Provide the (X, Y) coordinate of the cell's center where the given text is located.  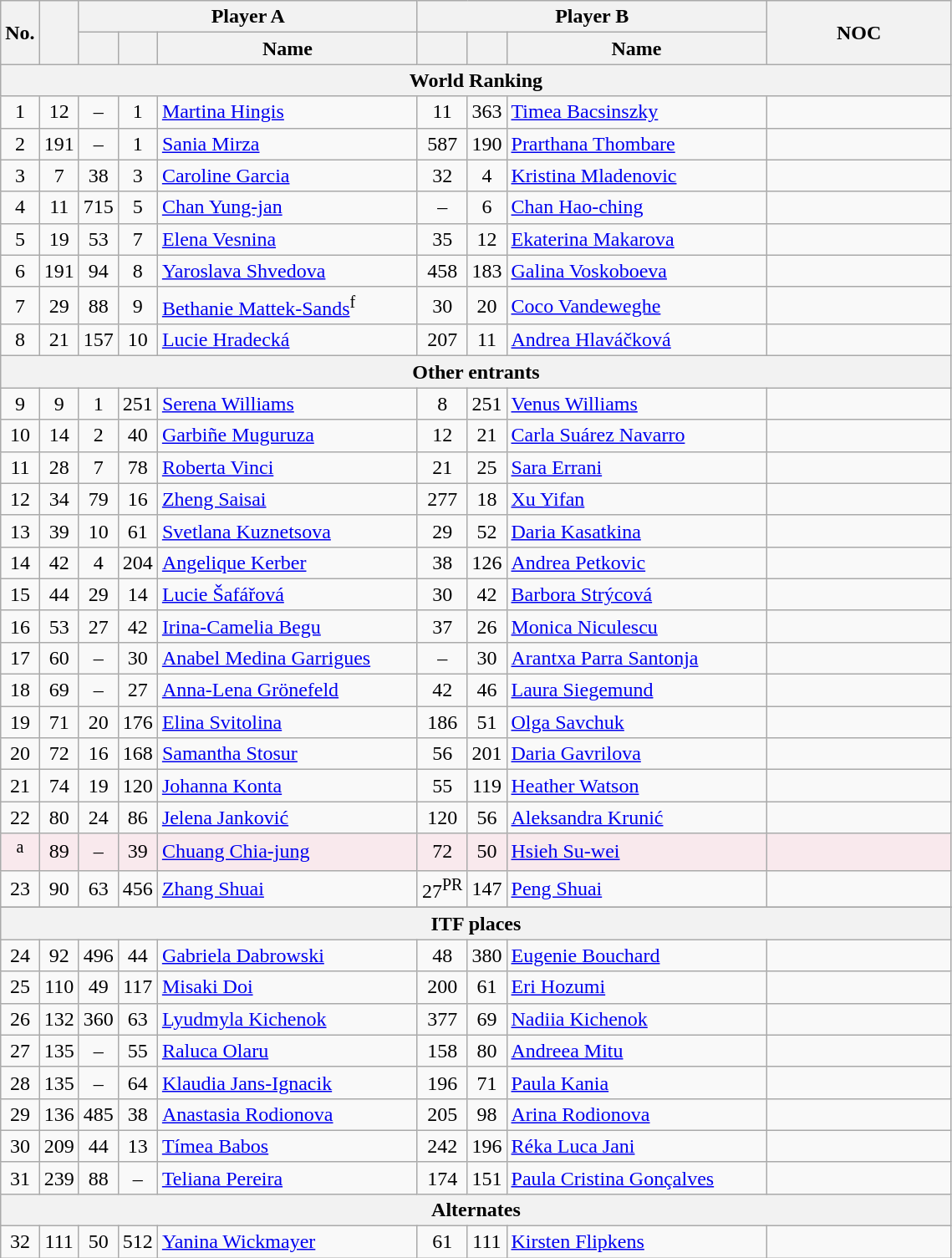
242 (442, 1146)
Eugenie Bouchard (637, 955)
17 (20, 658)
201 (486, 754)
190 (486, 144)
60 (59, 658)
Réka Luca Jani (637, 1146)
Alternates (476, 1210)
Garbiñe Muguruza (288, 435)
Gabriela Dabrowski (288, 955)
207 (442, 340)
Paula Cristina Gonçalves (637, 1178)
92 (59, 955)
Martina Hingis (288, 112)
Samantha Stosur (288, 754)
Jelena Janković (288, 817)
Teliana Pereira (288, 1178)
Chan Yung-jan (288, 207)
Elina Svitolina (288, 722)
49 (99, 987)
Misaki Doi (288, 987)
Daria Gavrilova (637, 754)
Andrea Petkovic (637, 563)
35 (442, 239)
117 (137, 987)
458 (442, 271)
456 (137, 889)
Angelique Kerber (288, 563)
183 (486, 271)
174 (442, 1178)
Yanina Wickmayer (288, 1242)
World Ranking (476, 80)
48 (442, 955)
Hsieh Su-wei (637, 853)
Player B (592, 17)
147 (486, 889)
Xu Yifan (637, 499)
Sara Errani (637, 467)
Laura Siegemund (637, 690)
Irina-Camelia Begu (288, 626)
Anabel Medina Garrigues (288, 658)
Lucie Šafářová (288, 594)
380 (486, 955)
126 (486, 563)
ITF places (476, 924)
Prarthana Thombare (637, 144)
94 (99, 271)
No. (20, 33)
Andrea Hlaváčková (637, 340)
277 (442, 499)
40 (137, 435)
Heather Watson (637, 786)
Svetlana Kuznetsova (288, 531)
496 (99, 955)
Chuang Chia-jung (288, 853)
Daria Kasatkina (637, 531)
Zhang Shuai (288, 889)
23 (20, 889)
Kirsten Flipkens (637, 1242)
110 (59, 987)
360 (99, 1019)
Lucie Hradecká (288, 340)
51 (486, 722)
Anastasia Rodionova (288, 1114)
98 (486, 1114)
Chan Hao-ching (637, 207)
90 (59, 889)
34 (59, 499)
86 (137, 817)
Eri Hozumi (637, 987)
31 (20, 1178)
Venus Williams (637, 404)
377 (442, 1019)
Nadiia Kichenok (637, 1019)
Anna-Lena Grönefeld (288, 690)
Arantxa Parra Santonja (637, 658)
176 (137, 722)
209 (59, 1146)
15 (20, 594)
Zheng Saisai (288, 499)
Tímea Babos (288, 1146)
Raluca Olaru (288, 1051)
Timea Bacsinszky (637, 112)
Monica Niculescu (637, 626)
204 (137, 563)
79 (99, 499)
Elena Vesnina (288, 239)
Bethanie Mattek-Sandsf (288, 306)
Yaroslava Shvedova (288, 271)
Andreea Mitu (637, 1051)
Roberta Vinci (288, 467)
22 (20, 817)
715 (99, 207)
Barbora Strýcová (637, 594)
157 (99, 340)
168 (137, 754)
Johanna Konta (288, 786)
485 (99, 1114)
Ekaterina Makarova (637, 239)
89 (59, 853)
74 (59, 786)
132 (59, 1019)
Galina Voskoboeva (637, 271)
158 (442, 1051)
27PR (442, 889)
512 (137, 1242)
Player A (247, 17)
205 (442, 1114)
186 (442, 722)
Arina Rodionova (637, 1114)
Aleksandra Krunić (637, 817)
Other entrants (476, 372)
64 (137, 1082)
Caroline Garcia (288, 176)
Klaudia Jans-Ignacik (288, 1082)
46 (486, 690)
239 (59, 1178)
Sania Mirza (288, 144)
Peng Shuai (637, 889)
a (20, 853)
52 (486, 531)
363 (486, 112)
Serena Williams (288, 404)
Olga Savchuk (637, 722)
136 (59, 1114)
119 (486, 786)
151 (486, 1178)
Kristina Mladenovic (637, 176)
200 (442, 987)
Paula Kania (637, 1082)
Carla Suárez Navarro (637, 435)
37 (442, 626)
587 (442, 144)
Coco Vandeweghe (637, 306)
NOC (859, 33)
78 (137, 467)
Lyudmyla Kichenok (288, 1019)
